Return [x, y] of the center of cell containing provided text 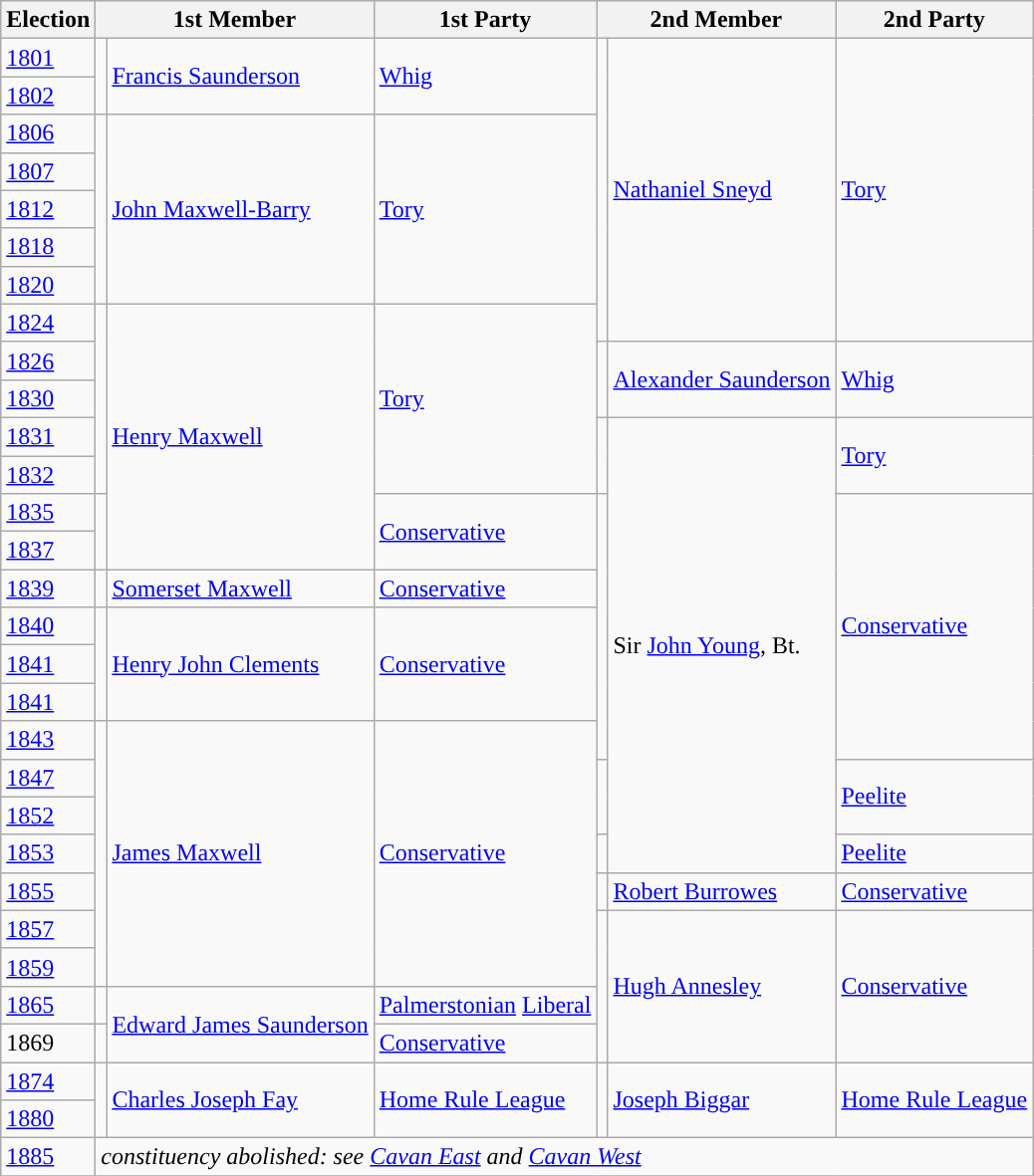
1807 [48, 171]
1826 [48, 360]
Henry John Clements [240, 664]
Francis Saunderson [240, 77]
Edward James Saunderson [240, 1024]
Somerset Maxwell [240, 588]
1839 [48, 588]
Charles Joseph Fay [240, 1099]
1853 [48, 853]
Henry Maxwell [240, 436]
1869 [48, 1043]
Joseph Biggar [721, 1099]
Robert Burrowes [721, 891]
1865 [48, 1005]
1802 [48, 96]
1837 [48, 551]
Hugh Annesley [721, 986]
1847 [48, 778]
1831 [48, 436]
John Maxwell-Barry [240, 209]
1874 [48, 1080]
1818 [48, 247]
1806 [48, 133]
1830 [48, 398]
Sir John Young, Bt. [721, 645]
1855 [48, 891]
1857 [48, 929]
1824 [48, 323]
1820 [48, 285]
1880 [48, 1119]
Nathaniel Sneyd [721, 190]
Palmerstonian Liberal [485, 1005]
2nd Member [716, 20]
Alexander Saunderson [721, 379]
1st Party [485, 20]
1832 [48, 475]
1843 [48, 740]
Election [48, 20]
James Maxwell [240, 853]
2nd Party [934, 20]
1812 [48, 209]
1801 [48, 58]
1885 [48, 1157]
1840 [48, 626]
1st Member [235, 20]
constituency abolished: see Cavan East and Cavan West [564, 1157]
1859 [48, 967]
1835 [48, 513]
1852 [48, 816]
